Return [x, y] of the center of cell containing provided text 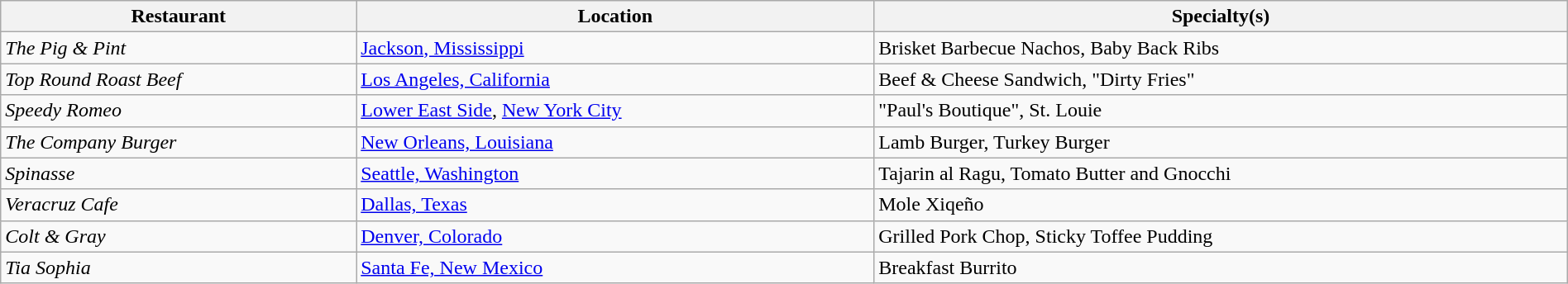
New Orleans, Louisiana [615, 142]
Seattle, Washington [615, 173]
Jackson, Mississippi [615, 48]
Beef & Cheese Sandwich, "Dirty Fries" [1221, 79]
The Company Burger [179, 142]
Mole Xiqeño [1221, 205]
"Paul's Boutique", St. Louie [1221, 111]
Breakfast Burrito [1221, 267]
Speedy Romeo [179, 111]
Santa Fe, New Mexico [615, 267]
Top Round Roast Beef [179, 79]
Spinasse [179, 173]
Lamb Burger, Turkey Burger [1221, 142]
Lower East Side, New York City [615, 111]
Dallas, Texas [615, 205]
Tajarin al Ragu, Tomato Butter and Gnocchi [1221, 173]
Brisket Barbecue Nachos, Baby Back Ribs [1221, 48]
Los Angeles, California [615, 79]
Colt & Gray [179, 236]
Location [615, 17]
Grilled Pork Chop, Sticky Toffee Pudding [1221, 236]
Specialty(s) [1221, 17]
Veracruz Cafe [179, 205]
Denver, Colorado [615, 236]
The Pig & Pint [179, 48]
Tia Sophia [179, 267]
Restaurant [179, 17]
